Capture the cell that displays the provided text and extract its (X, Y) central coordinate. 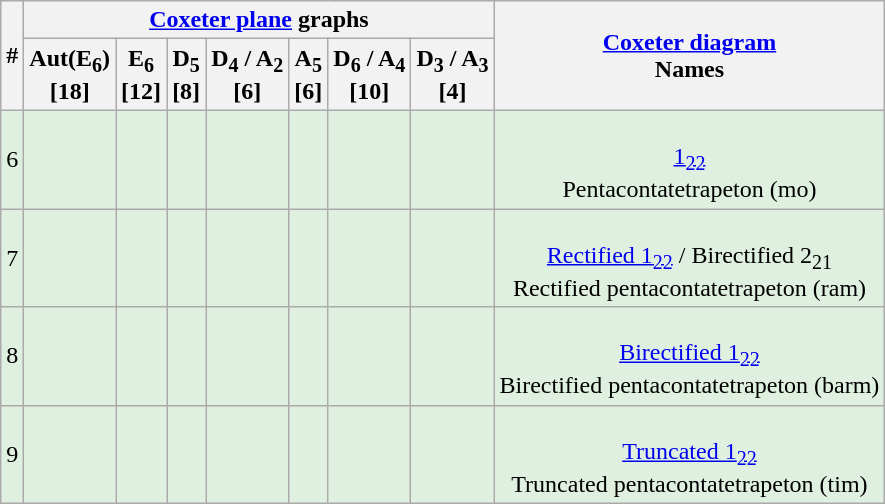
Truncated 122Truncated pentacontatetrapeton (tim) (690, 454)
D4 / A2[6] (248, 74)
Coxeter plane graphs (259, 20)
D3 / A3[4] (452, 74)
D5[8] (186, 74)
Aut(E6)[18] (70, 74)
E6[12] (142, 74)
# (12, 56)
6 (12, 159)
122Pentacontatetrapeton (mo) (690, 159)
A5[6] (308, 74)
7 (12, 257)
9 (12, 454)
Coxeter diagramNames (690, 56)
8 (12, 356)
Rectified 122 / Birectified 221Rectified pentacontatetrapeton (ram) (690, 257)
D6 / A4[10] (370, 74)
Birectified 122Birectified pentacontatetrapeton (barm) (690, 356)
